Identify which cell holds the provided text, then report its [x, y] central coordinate. 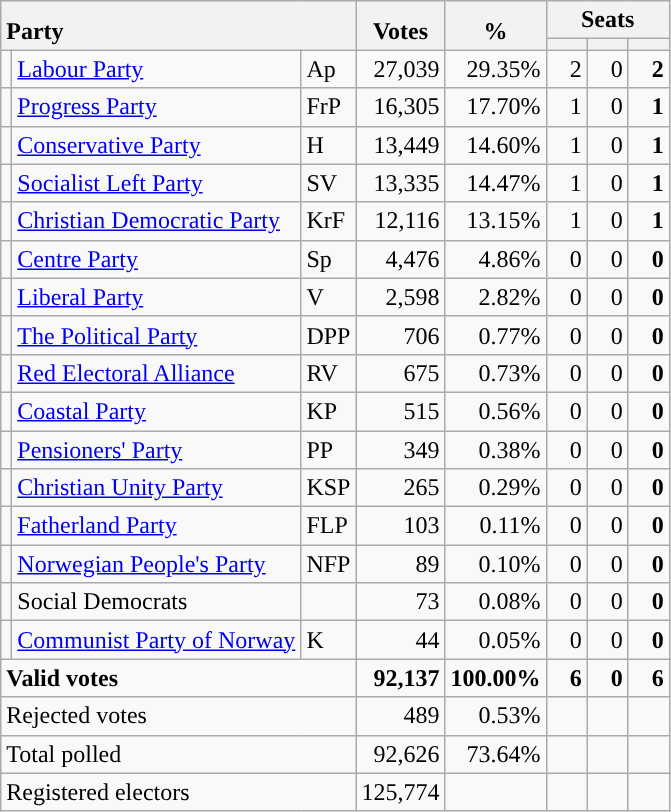
73.64% [496, 754]
13.15% [496, 221]
DPP [328, 335]
Socialist Left Party [156, 183]
0.77% [496, 335]
92,137 [400, 678]
PP [328, 449]
265 [400, 488]
FLP [328, 526]
125,774 [400, 792]
14.47% [496, 183]
Votes [400, 26]
Centre Party [156, 259]
Rejected votes [178, 716]
489 [400, 716]
Total polled [178, 754]
KSP [328, 488]
Pensioners' Party [156, 449]
Christian Democratic Party [156, 221]
Social Democrats [156, 602]
0.53% [496, 716]
Fatherland Party [156, 526]
14.60% [496, 145]
Coastal Party [156, 411]
Valid votes [178, 678]
349 [400, 449]
KP [328, 411]
27,039 [400, 69]
Ap [328, 69]
515 [400, 411]
73 [400, 602]
K [328, 640]
Progress Party [156, 107]
0.05% [496, 640]
0.10% [496, 564]
29.35% [496, 69]
0.56% [496, 411]
12,116 [400, 221]
675 [400, 373]
Conservative Party [156, 145]
2,598 [400, 297]
Christian Unity Party [156, 488]
2.82% [496, 297]
Liberal Party [156, 297]
SV [328, 183]
89 [400, 564]
Seats [608, 20]
Sp [328, 259]
706 [400, 335]
0.38% [496, 449]
Communist Party of Norway [156, 640]
4,476 [400, 259]
RV [328, 373]
103 [400, 526]
H [328, 145]
Norwegian People's Party [156, 564]
% [496, 26]
Red Electoral Alliance [156, 373]
NFP [328, 564]
Labour Party [156, 69]
0.73% [496, 373]
Party [178, 26]
16,305 [400, 107]
0.29% [496, 488]
KrF [328, 221]
13,335 [400, 183]
17.70% [496, 107]
100.00% [496, 678]
FrP [328, 107]
Registered electors [178, 792]
92,626 [400, 754]
4.86% [496, 259]
44 [400, 640]
13,449 [400, 145]
0.11% [496, 526]
The Political Party [156, 335]
V [328, 297]
0.08% [496, 602]
